Identify which cell holds the provided text, then report its [X, Y] central coordinate. 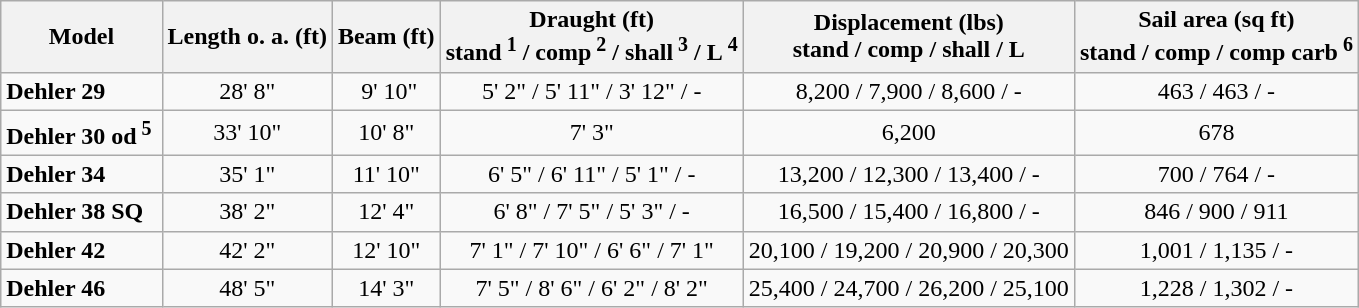
35' 1" [247, 174]
48' 5" [247, 288]
7' 3" [592, 132]
Dehler 38 SQ [82, 212]
Sail area (sq ft)stand / comp / comp carb 6 [1216, 37]
10' 8" [386, 132]
13,200 / 12,300 / 13,400 / - [908, 174]
Model [82, 37]
Draught (ft)stand 1 / comp 2 / shall 3 / L 4 [592, 37]
Displacement (lbs)stand / comp / shall / L [908, 37]
Length o. a. (ft) [247, 37]
14' 3" [386, 288]
Dehler 30 od 5 [82, 132]
1,228 / 1,302 / - [1216, 288]
463 / 463 / - [1216, 91]
Dehler 46 [82, 288]
28' 8" [247, 91]
Dehler 42 [82, 250]
6' 5" / 6' 11" / 5' 1" / - [592, 174]
8,200 / 7,900 / 8,600 / - [908, 91]
700 / 764 / - [1216, 174]
33' 10" [247, 132]
7' 1" / 7' 10" / 6' 6" / 7' 1" [592, 250]
9' 10" [386, 91]
Beam (ft) [386, 37]
7' 5" / 8' 6" / 6' 2" / 8' 2" [592, 288]
Dehler 29 [82, 91]
38' 2" [247, 212]
846 / 900 / 911 [1216, 212]
42' 2" [247, 250]
6,200 [908, 132]
5' 2" / 5' 11" / 3' 12" / - [592, 91]
20,100 / 19,200 / 20,900 / 20,300 [908, 250]
12' 10" [386, 250]
11' 10" [386, 174]
6' 8" / 7' 5" / 5' 3" / - [592, 212]
16,500 / 15,400 / 16,800 / - [908, 212]
678 [1216, 132]
Dehler 34 [82, 174]
1,001 / 1,135 / - [1216, 250]
12' 4" [386, 212]
25,400 / 24,700 / 26,200 / 25,100 [908, 288]
